From the cell containing the given text, extract its center point as (X, Y) coordinate. 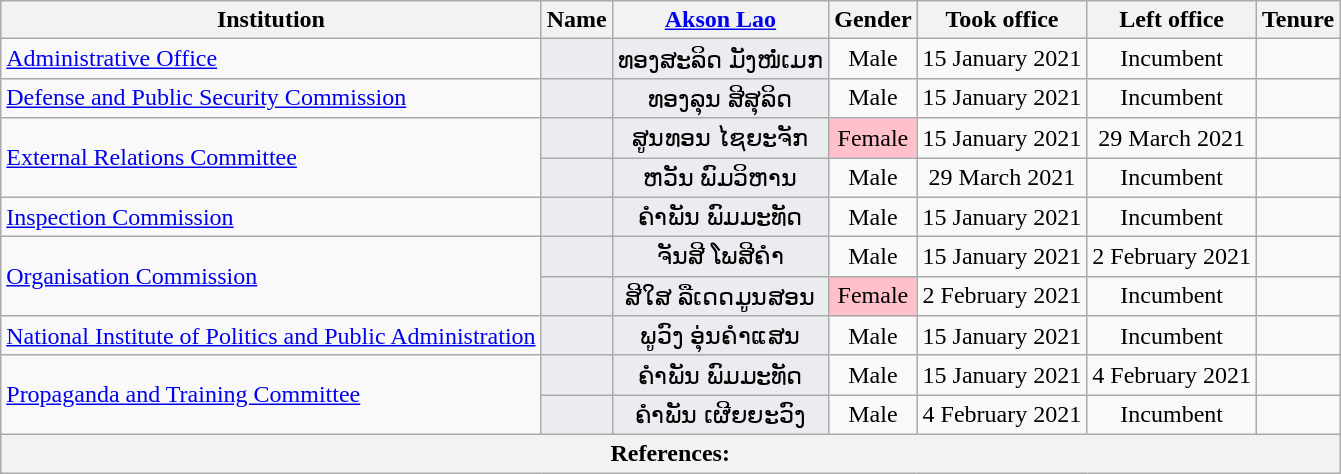
ຈັນສີ ໂພສີຄຳ (720, 257)
Defense and Public Security Commission (271, 98)
ພູວົງ ອຸ່ນຄໍາແສນ (720, 336)
Administrative Office (271, 59)
References: (670, 453)
Institution (271, 20)
Tenure (1298, 20)
Organisation Commission (271, 276)
National Institute of Politics and Public Administration (271, 336)
ຫວັນ ພົມວິຫານ (720, 178)
Took office (1002, 20)
Inspection Commission (271, 217)
ທອງສະລິດ ມັງໜໍ່ເມກ (720, 59)
ສີໃສ ລືເດດມູນສອນ (720, 296)
Propaganda and Training Committee (271, 394)
Akson Lao (720, 20)
ຄໍາພັນ ເຜີຍຍະວົງ (720, 415)
Gender (873, 20)
Name (576, 20)
External Relations Committee (271, 158)
Left office (1172, 20)
ທອງລຸນ ສີສຸລິດ (720, 98)
ສູນທອນ ໄຊຍະຈັກ (720, 138)
